Capture the cell that displays the provided text and extract its [X, Y] central coordinate. 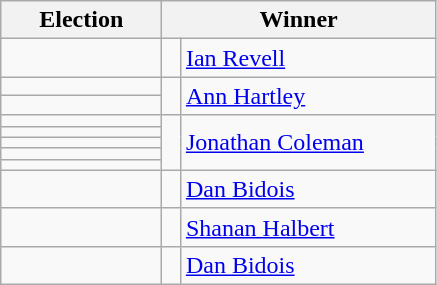
Winner [299, 20]
Election [82, 20]
Jonathan Coleman [308, 142]
Shanan Halbert [308, 227]
Ian Revell [308, 58]
Ann Hartley [308, 96]
